Identify which cell holds the provided text, then report its (X, Y) central coordinate. 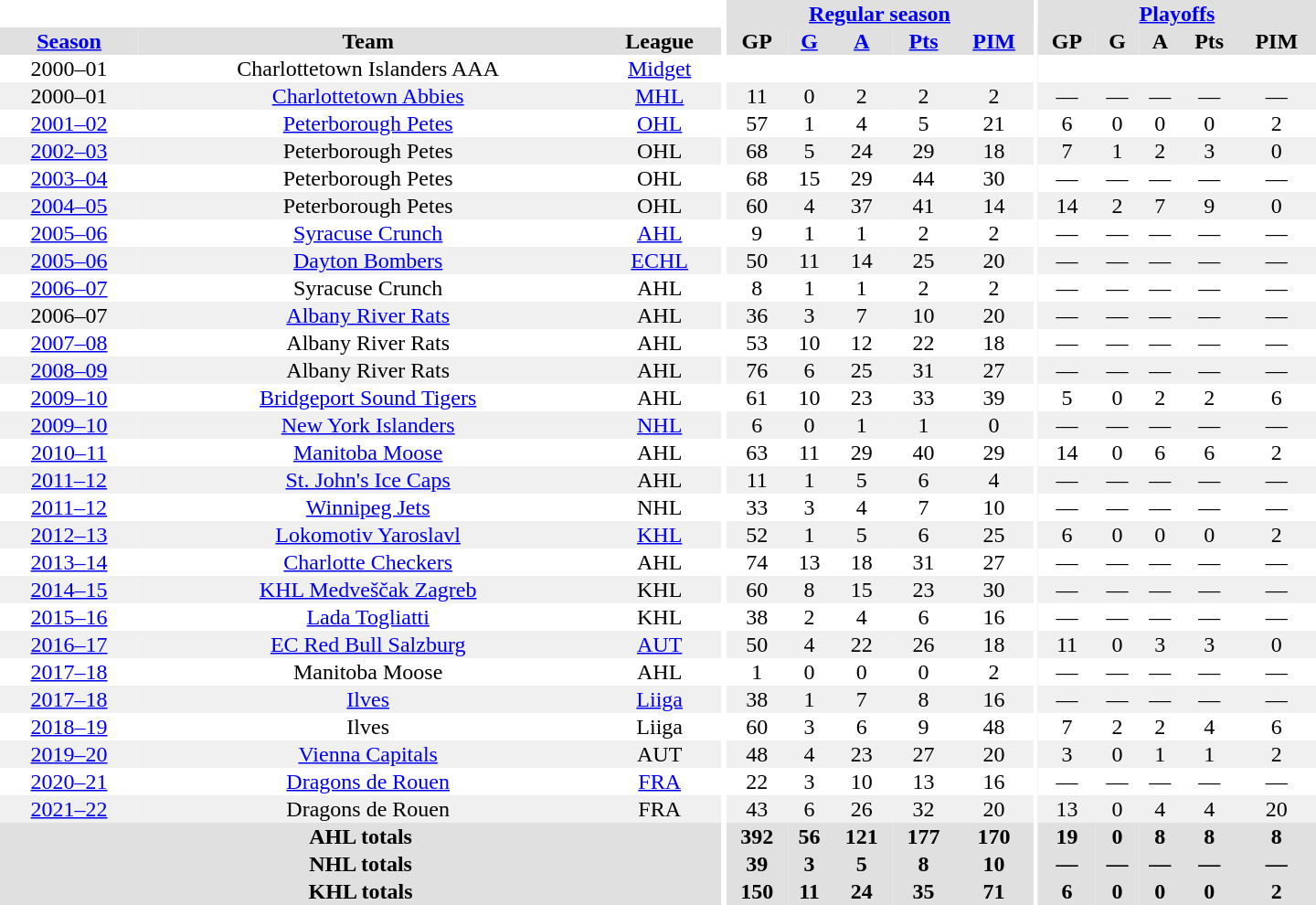
Winnipeg Jets (367, 507)
2019–20 (69, 754)
2014–15 (69, 590)
2021–22 (69, 809)
Regular season (879, 14)
12 (862, 343)
40 (924, 452)
177 (924, 836)
2016–17 (69, 644)
2007–08 (69, 343)
41 (924, 206)
2018–19 (69, 727)
2020–21 (69, 782)
2013–14 (69, 562)
Lada Togliatti (367, 617)
76 (757, 370)
Charlottetown Abbies (367, 96)
150 (757, 891)
170 (993, 836)
AHL totals (360, 836)
Dayton Bombers (367, 261)
2012–13 (69, 535)
League (660, 41)
Season (69, 41)
Charlottetown Islanders AAA (367, 69)
392 (757, 836)
2002–03 (69, 151)
63 (757, 452)
St. John's Ice Caps (367, 480)
EC Red Bull Salzburg (367, 644)
35 (924, 891)
32 (924, 809)
44 (924, 178)
19 (1067, 836)
MHL (660, 96)
61 (757, 398)
ECHL (660, 261)
KHL totals (360, 891)
121 (862, 836)
53 (757, 343)
Lokomotiv Yaroslavl (367, 535)
43 (757, 809)
71 (993, 891)
2010–11 (69, 452)
2003–04 (69, 178)
Playoffs (1177, 14)
36 (757, 315)
2001–02 (69, 123)
21 (993, 123)
Team (367, 41)
NHL totals (360, 864)
57 (757, 123)
Charlotte Checkers (367, 562)
Bridgeport Sound Tigers (367, 398)
2004–05 (69, 206)
52 (757, 535)
74 (757, 562)
Midget (660, 69)
2008–09 (69, 370)
37 (862, 206)
New York Islanders (367, 425)
Vienna Capitals (367, 754)
2015–16 (69, 617)
KHL Medveščak Zagreb (367, 590)
56 (810, 836)
